Capture the cell that displays the provided text and extract its (X, Y) central coordinate. 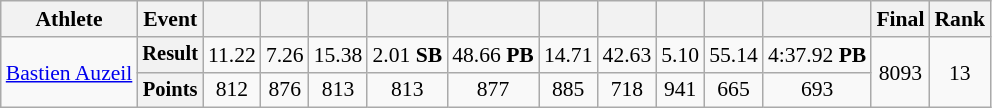
15.38 (338, 55)
11.22 (232, 55)
876 (285, 90)
8093 (900, 72)
14.71 (568, 55)
4:37.92 PB (817, 55)
Final (900, 19)
718 (628, 90)
2.01 SB (407, 55)
665 (734, 90)
812 (232, 90)
Athlete (70, 19)
941 (680, 90)
55.14 (734, 55)
7.26 (285, 55)
885 (568, 90)
42.63 (628, 55)
13 (960, 72)
Rank (960, 19)
Result (170, 55)
Points (170, 90)
5.10 (680, 55)
877 (493, 90)
693 (817, 90)
Event (170, 19)
Bastien Auzeil (70, 72)
48.66 PB (493, 55)
